Pinpoint the cell where the given text exists, returning its [x, y] midpoint coordinate. 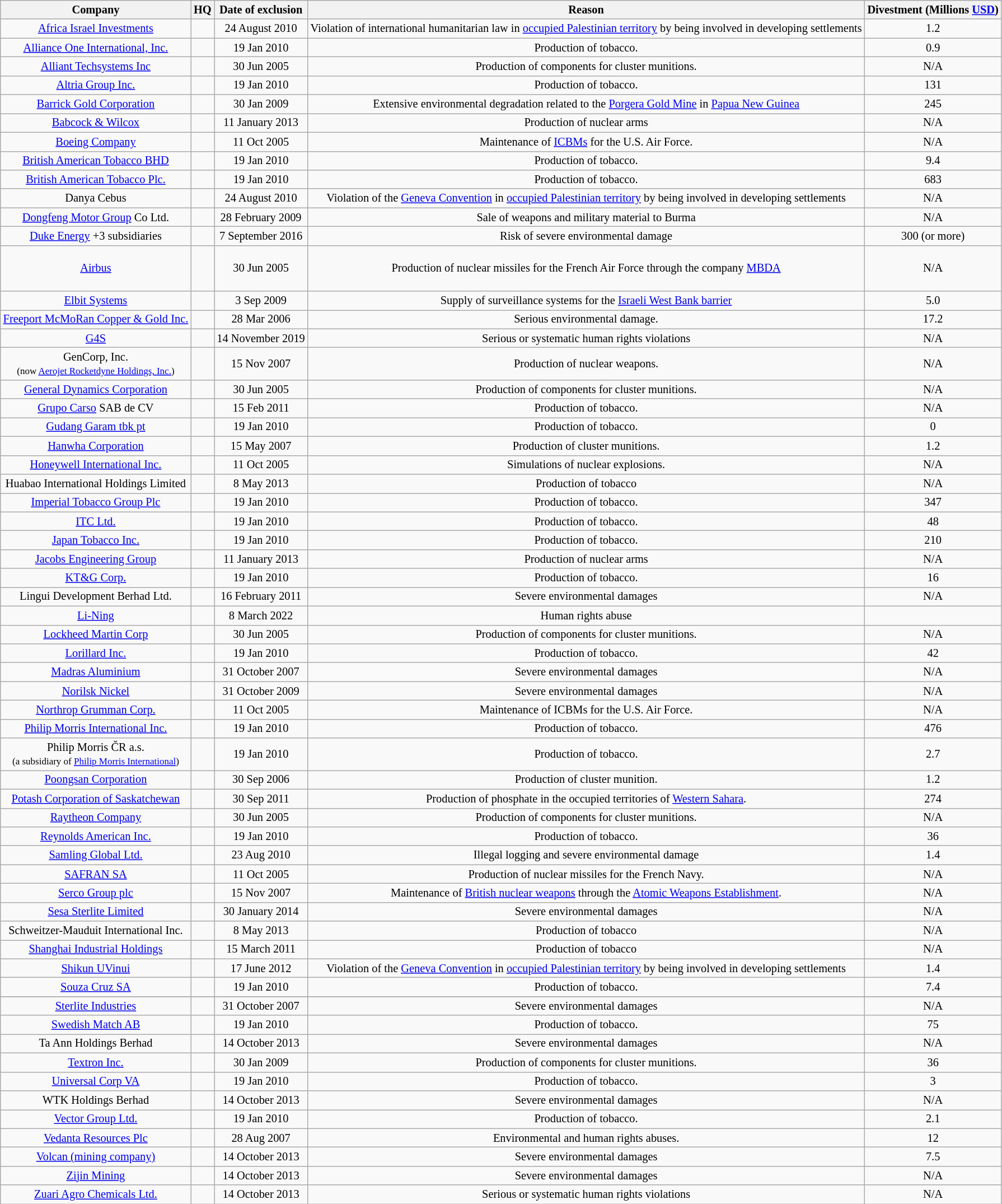
Altria Group Inc. [96, 85]
2.7 [933, 754]
131 [933, 85]
31 October 2009 [261, 691]
Production of nuclear weapons. [587, 363]
Airbus [96, 268]
Risk of severe environmental damage [587, 236]
30 Sep 2006 [261, 780]
Barrick Gold Corporation [96, 104]
ITC Ltd. [96, 521]
Philip Morris International Inc. [96, 729]
Textron Inc. [96, 1062]
Danya Cebus [96, 198]
Swedish Match AB [96, 1025]
Alliance One International, Inc. [96, 48]
245 [933, 104]
Production of phosphate in the occupied territories of Western Sahara. [587, 799]
30 January 2014 [261, 912]
Date of exclusion [261, 10]
Zuari Agro Chemicals Ltd. [96, 1194]
Human rights abuse [587, 615]
Maintenance of British nuclear weapons through the Atomic Weapons Establishment. [587, 893]
Northrop Grumman Corp. [96, 710]
Lingui Development Berhad Ltd. [96, 596]
Duke Energy +3 subsidiaries [96, 236]
210 [933, 540]
Hanwha Corporation [96, 446]
Environmental and human rights abuses. [587, 1138]
3 Sep 2009 [261, 301]
Honeywell International Inc. [96, 465]
Africa Israel Investments [96, 29]
Production of cluster munition. [587, 780]
Jacobs Engineering Group [96, 559]
7.5 [933, 1156]
23 Aug 2010 [261, 855]
Philip Morris ČR a.s.(a subsidiary of Philip Morris International) [96, 754]
5.0 [933, 301]
Shikun UVinui [96, 968]
75 [933, 1025]
KT&G Corp. [96, 578]
Serco Group plc [96, 893]
Serious environmental damage. [587, 319]
683 [933, 179]
Extensive environmental degradation related to the Porgera Gold Mine in Papua New Guinea [587, 104]
Vector Group Ltd. [96, 1119]
15 May 2007 [261, 446]
7.4 [933, 987]
Lockheed Martin Corp [96, 634]
Sale of weapons and military material to Burma [587, 217]
Violation of international humanitarian law in occupied Palestinian territory by being involved in developing settlements [587, 29]
Huabao International Holdings Limited [96, 483]
15 March 2011 [261, 949]
30 Sep 2011 [261, 799]
Alliant Techsystems Inc [96, 66]
Shanghai Industrial Holdings [96, 949]
Imperial Tobacco Group Plc [96, 502]
12 [933, 1138]
16 February 2011 [261, 596]
SAFRAN SA [96, 874]
2.1 [933, 1119]
Production of cluster munitions. [587, 446]
WTK Holdings Berhad [96, 1100]
274 [933, 799]
Reason [587, 10]
British American Tobacco BHD [96, 161]
7 September 2016 [261, 236]
Production of nuclear missiles for the French Air Force through the company MBDA [587, 268]
Zijin Mining [96, 1175]
Raytheon Company [96, 818]
Lorillard Inc. [96, 653]
Gudang Garam tbk pt [96, 427]
Potash Corporation of Saskatchewan [96, 799]
Freeport McMoRan Copper & Gold Inc. [96, 319]
42 [933, 653]
300 (or more) [933, 236]
Supply of surveillance systems for the Israeli West Bank barrier [587, 301]
Volcan (mining company) [96, 1156]
476 [933, 729]
15 Feb 2011 [261, 408]
Souza Cruz SA [96, 987]
14 November 2019 [261, 338]
28 February 2009 [261, 217]
Grupo Carso SAB de CV [96, 408]
Schweitzer-Mauduit International Inc. [96, 931]
Norilsk Nickel [96, 691]
17 June 2012 [261, 968]
Babcock & Wilcox [96, 123]
9.4 [933, 161]
0 [933, 427]
Japan Tobacco Inc. [96, 540]
Simulations of nuclear explosions. [587, 465]
347 [933, 502]
Li-Ning [96, 615]
Dongfeng Motor Group Co Ltd. [96, 217]
GenCorp, Inc.(now Aerojet Rocketdyne Holdings, Inc.) [96, 363]
28 Mar 2006 [261, 319]
0.9 [933, 48]
Reynolds American Inc. [96, 836]
Sesa Sterlite Limited [96, 912]
Company [96, 10]
Universal Corp VA [96, 1081]
Illegal logging and severe environmental damage [587, 855]
Ta Ann Holdings Berhad [96, 1043]
8 March 2022 [261, 615]
3 [933, 1081]
Madras Aluminium [96, 672]
Production of nuclear missiles for the French Navy. [587, 874]
Vedanta Resources Plc [96, 1138]
Elbit Systems [96, 301]
16 [933, 578]
Divestment (Millions USD) [933, 10]
17.2 [933, 319]
48 [933, 521]
General Dynamics Corporation [96, 389]
British American Tobacco Plc. [96, 179]
Poongsan Corporation [96, 780]
Boeing Company [96, 142]
HQ [203, 10]
G4S [96, 338]
Samling Global Ltd. [96, 855]
28 Aug 2007 [261, 1138]
Sterlite Industries [96, 1006]
